Capture the cell that displays the provided text and extract its [x, y] central coordinate. 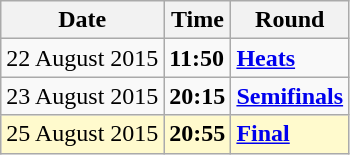
20:55 [198, 134]
Heats [290, 58]
25 August 2015 [82, 134]
22 August 2015 [82, 58]
Final [290, 134]
Semifinals [290, 96]
11:50 [198, 58]
20:15 [198, 96]
Round [290, 20]
Time [198, 20]
23 August 2015 [82, 96]
Date [82, 20]
